Return (X, Y) of the center of cell containing provided text 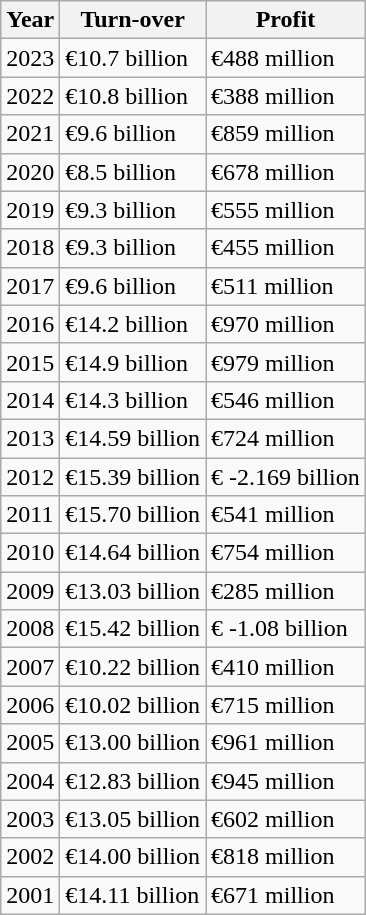
€14.00 billion (133, 857)
€859 million (286, 134)
€511 million (286, 286)
2006 (30, 705)
2012 (30, 477)
2007 (30, 667)
2019 (30, 210)
2004 (30, 781)
€678 million (286, 172)
€13.03 billion (133, 591)
2008 (30, 629)
2023 (30, 58)
2013 (30, 438)
€8.5 billion (133, 172)
€15.42 billion (133, 629)
€14.9 billion (133, 362)
2005 (30, 743)
€ -2.169 billion (286, 477)
€602 million (286, 819)
2003 (30, 819)
€13.05 billion (133, 819)
2016 (30, 324)
€15.39 billion (133, 477)
€13.00 billion (133, 743)
€10.8 billion (133, 96)
€555 million (286, 210)
€410 million (286, 667)
€14.59 billion (133, 438)
€14.64 billion (133, 553)
2022 (30, 96)
€715 million (286, 705)
€15.70 billion (133, 515)
€ -1.08 billion (286, 629)
Year (30, 20)
2002 (30, 857)
€455 million (286, 248)
2017 (30, 286)
€945 million (286, 781)
€724 million (286, 438)
2015 (30, 362)
2018 (30, 248)
€970 million (286, 324)
€979 million (286, 362)
€285 million (286, 591)
2009 (30, 591)
€546 million (286, 400)
€14.11 billion (133, 895)
€818 million (286, 857)
€14.2 billion (133, 324)
2021 (30, 134)
Turn-over (133, 20)
2011 (30, 515)
€10.02 billion (133, 705)
2010 (30, 553)
€671 million (286, 895)
€961 million (286, 743)
2001 (30, 895)
€488 million (286, 58)
Profit (286, 20)
2014 (30, 400)
€12.83 billion (133, 781)
2020 (30, 172)
€10.22 billion (133, 667)
€14.3 billion (133, 400)
€754 million (286, 553)
€541 million (286, 515)
€388 million (286, 96)
€10.7 billion (133, 58)
